Output the (X, Y) coordinate of the center of the cell containing the given text.  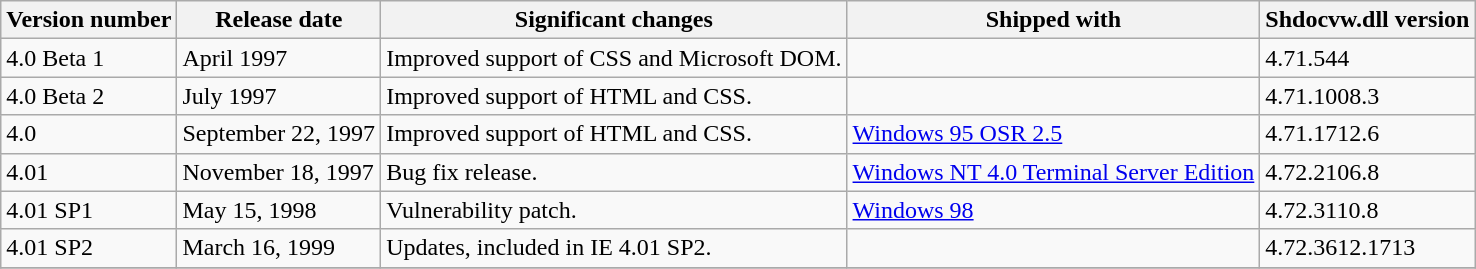
Release date (279, 20)
4.71.544 (1368, 58)
4.71.1712.6 (1368, 134)
Shipped with (1054, 20)
Significant changes (614, 20)
Shdocvw.dll version (1368, 20)
Windows 95 OSR 2.5 (1054, 134)
Bug fix release. (614, 172)
Updates, included in IE 4.01 SP2. (614, 248)
Version number (89, 20)
September 22, 1997 (279, 134)
4.72.3612.1713 (1368, 248)
November 18, 1997 (279, 172)
4.72.2106.8 (1368, 172)
April 1997 (279, 58)
May 15, 1998 (279, 210)
4.01 SP2 (89, 248)
4.0 Beta 2 (89, 96)
Windows 98 (1054, 210)
4.0 (89, 134)
Improved support of CSS and Microsoft DOM. (614, 58)
4.0 Beta 1 (89, 58)
4.71.1008.3 (1368, 96)
Windows NT 4.0 Terminal Server Edition (1054, 172)
4.01 (89, 172)
4.01 SP1 (89, 210)
Vulnerability patch. (614, 210)
July 1997 (279, 96)
March 16, 1999 (279, 248)
4.72.3110.8 (1368, 210)
